For the text-containing cell, return its midpoint in [X, Y] coordinate format. 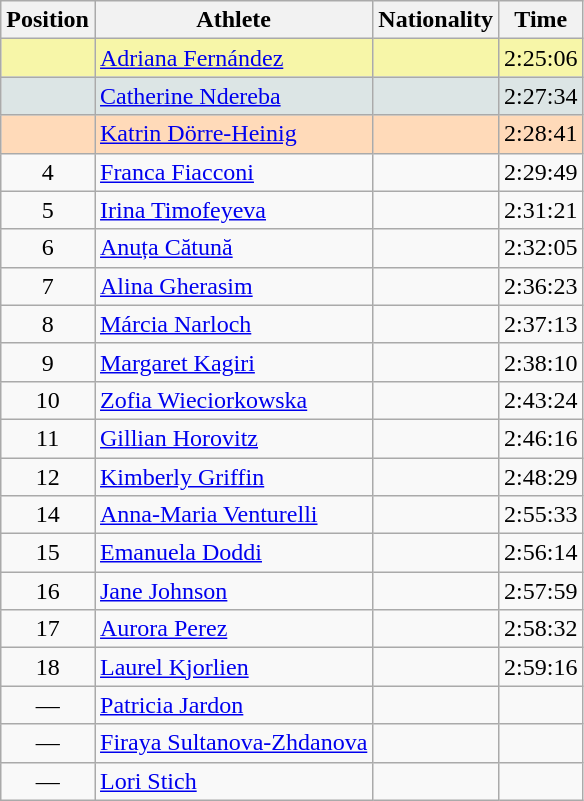
Nationality [436, 20]
2:31:21 [541, 210]
Jane Johnson [233, 591]
2:59:16 [541, 667]
17 [48, 629]
Position [48, 20]
2:25:06 [541, 58]
Anna-Maria Venturelli [233, 515]
Gillian Horovitz [233, 438]
2:43:24 [541, 400]
Kimberly Griffin [233, 477]
Irina Timofeyeva [233, 210]
Zofia Wieciorkowska [233, 400]
Laurel Kjorlien [233, 667]
2:57:59 [541, 591]
Margaret Kagiri [233, 362]
15 [48, 553]
2:38:10 [541, 362]
Firaya Sultanova-Zhdanova [233, 743]
Franca Fiacconi [233, 172]
2:37:13 [541, 324]
2:46:16 [541, 438]
2:32:05 [541, 248]
2:55:33 [541, 515]
2:29:49 [541, 172]
7 [48, 286]
Aurora Perez [233, 629]
Athlete [233, 20]
Patricia Jardon [233, 705]
6 [48, 248]
12 [48, 477]
2:36:23 [541, 286]
Anuța Cătună [233, 248]
2:27:34 [541, 96]
9 [48, 362]
11 [48, 438]
2:58:32 [541, 629]
2:56:14 [541, 553]
10 [48, 400]
Katrin Dörre-Heinig [233, 134]
18 [48, 667]
14 [48, 515]
Time [541, 20]
Márcia Narloch [233, 324]
Catherine Ndereba [233, 96]
Adriana Fernández [233, 58]
8 [48, 324]
2:48:29 [541, 477]
4 [48, 172]
2:28:41 [541, 134]
Lori Stich [233, 781]
5 [48, 210]
Emanuela Doddi [233, 553]
16 [48, 591]
Alina Gherasim [233, 286]
